Scan for the cell matching the given text and deliver its (x, y) coordinate at center. 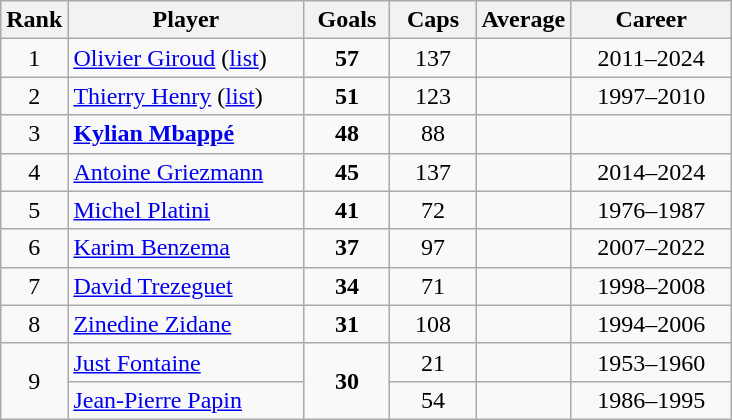
97 (433, 248)
Karim Benzema (186, 248)
88 (433, 134)
Just Fontaine (186, 362)
34 (347, 286)
8 (34, 324)
1997–2010 (652, 96)
Average (524, 20)
Zinedine Zidane (186, 324)
54 (433, 400)
30 (347, 381)
48 (347, 134)
71 (433, 286)
45 (347, 172)
Rank (34, 20)
9 (34, 381)
4 (34, 172)
123 (433, 96)
1976–1987 (652, 210)
Player (186, 20)
Olivier Giroud (list) (186, 58)
37 (347, 248)
Jean-Pierre Papin (186, 400)
1 (34, 58)
51 (347, 96)
Michel Platini (186, 210)
1994–2006 (652, 324)
Goals (347, 20)
7 (34, 286)
6 (34, 248)
Thierry Henry (list) (186, 96)
2 (34, 96)
1986–1995 (652, 400)
Kylian Mbappé (186, 134)
Caps (433, 20)
2014–2024 (652, 172)
72 (433, 210)
108 (433, 324)
David Trezeguet (186, 286)
Antoine Griezmann (186, 172)
21 (433, 362)
2007–2022 (652, 248)
3 (34, 134)
2011–2024 (652, 58)
41 (347, 210)
5 (34, 210)
Career (652, 20)
57 (347, 58)
31 (347, 324)
1998–2008 (652, 286)
1953–1960 (652, 362)
